Search for the cell housing the specified text and yield its (x, y) center coordinate. 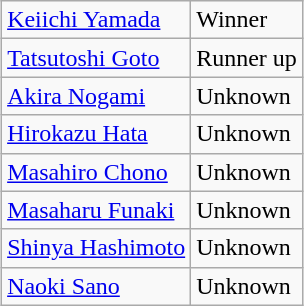
Shinya Hashimoto (96, 248)
Naoki Sano (96, 286)
Tatsutoshi Goto (96, 58)
Winner (247, 20)
Akira Nogami (96, 96)
Hirokazu Hata (96, 134)
Masahiro Chono (96, 172)
Masaharu Funaki (96, 210)
Keiichi Yamada (96, 20)
Runner up (247, 58)
